Return the (X, Y) coordinate for the center point of the cell that contains the specified text.  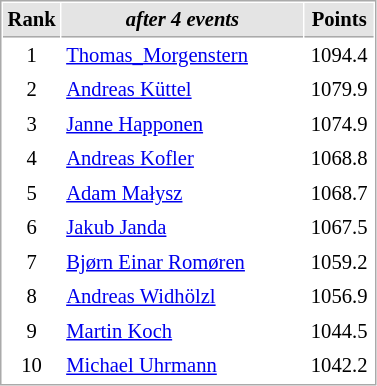
1 (32, 56)
1044.5 (340, 332)
4 (32, 158)
Martin Koch (183, 332)
Points (340, 20)
1079.9 (340, 90)
1059.2 (340, 262)
5 (32, 194)
1068.8 (340, 158)
Janne Happonen (183, 124)
Adam Małysz (183, 194)
Andreas Widhölzl (183, 296)
Rank (32, 20)
1074.9 (340, 124)
3 (32, 124)
1094.4 (340, 56)
Andreas Küttel (183, 90)
Thomas_Morgenstern (183, 56)
2 (32, 90)
1068.7 (340, 194)
6 (32, 228)
Andreas Kofler (183, 158)
after 4 events (183, 20)
Michael Uhrmann (183, 366)
9 (32, 332)
1067.5 (340, 228)
Bjørn Einar Romøren (183, 262)
10 (32, 366)
Jakub Janda (183, 228)
1056.9 (340, 296)
7 (32, 262)
1042.2 (340, 366)
8 (32, 296)
